Return the [X, Y] coordinate for the center point of the cell that contains the specified text.  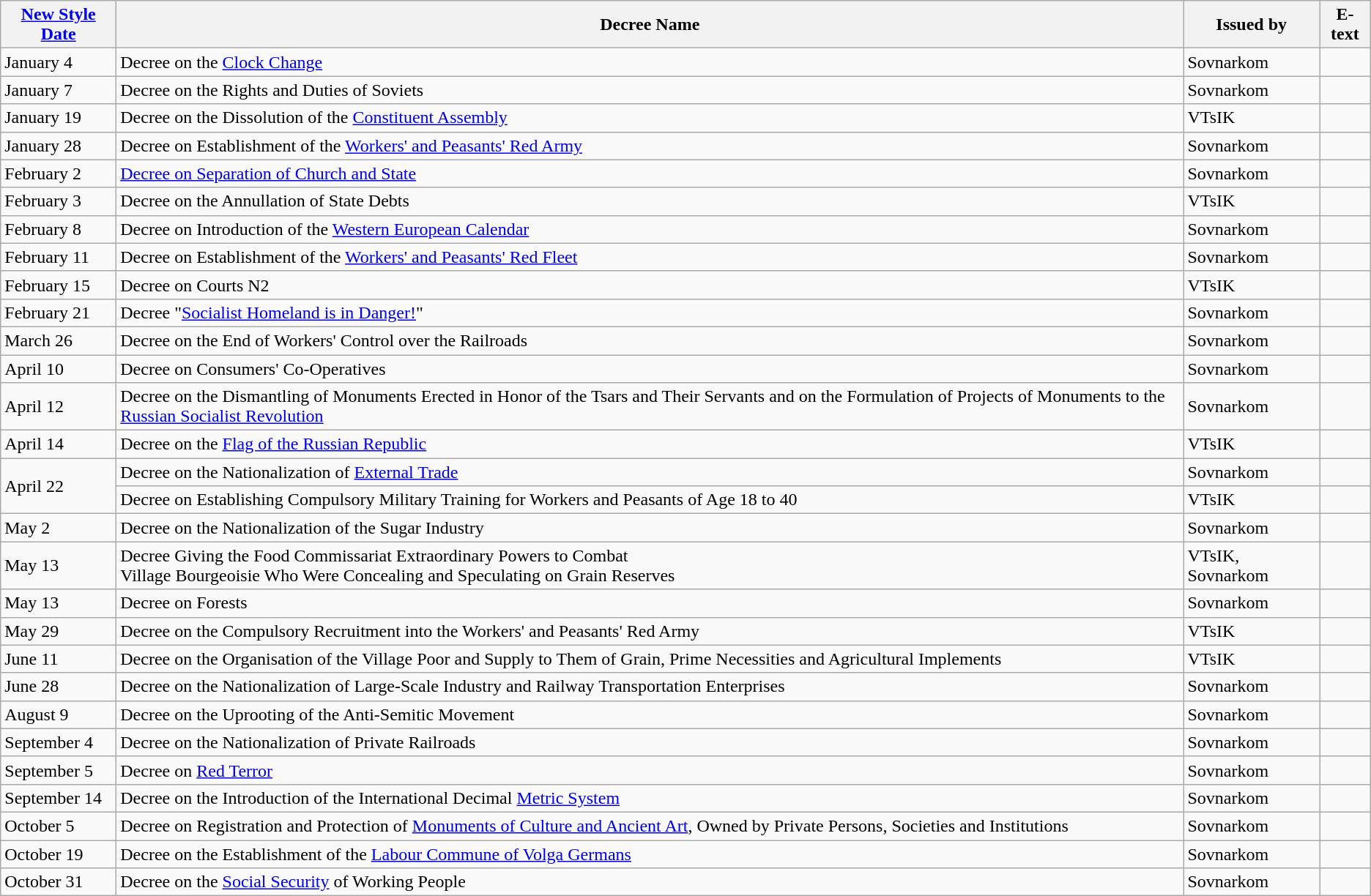
Decree "Socialist Homeland is in Danger!" [650, 313]
January 28 [59, 146]
January 4 [59, 62]
Decree on Separation of Church and State [650, 173]
Decree on Establishment of the Workers' and Peasants' Red Fleet [650, 257]
Decree on the Nationalization of Large-Scale Industry and Railway Transportation Enterprises [650, 687]
Decree Giving the Food Commissariat Extraordinary Powers to CombatVillage Bourgeoisie Who Were Concealing and Speculating on Grain Reserves [650, 565]
June 28 [59, 687]
Decree on the Establishment of the Labour Commune of Volga Germans [650, 854]
Decree on the Introduction of the International Decimal Metric System [650, 798]
Decree on Forests [650, 603]
Issued by [1252, 25]
Decree on the End of Workers' Control over the Railroads [650, 340]
Decree on Establishing Compulsory Military Training for Workers and Peasants of Age 18 to 40 [650, 500]
April 10 [59, 368]
Decree on the Nationalization of External Trade [650, 472]
Decree on the Compulsory Recruitment into the Workers' and Peasants' Red Army [650, 631]
February 15 [59, 285]
May 29 [59, 631]
October 31 [59, 882]
Decree on Introduction of the Western European Calendar [650, 229]
Decree on Consumers' Co-Operatives [650, 368]
May 2 [59, 528]
October 19 [59, 854]
February 21 [59, 313]
Decree on the Nationalization of the Sugar Industry [650, 528]
March 26 [59, 340]
Decree on Establishment of the Workers' and Peasants' Red Army [650, 146]
September 14 [59, 798]
Decree Name [650, 25]
Decree on the Nationalization of Private Railroads [650, 742]
January 7 [59, 90]
September 4 [59, 742]
Decree on the Organisation of the Village Poor and Supply to Them of Grain, Prime Necessities and Agricultural Implements [650, 659]
April 12 [59, 407]
Decree on Courts N2 [650, 285]
April 22 [59, 486]
Decree on Red Terror [650, 770]
August 9 [59, 714]
February 8 [59, 229]
Decree on the Dissolution of the Constituent Assembly [650, 118]
February 3 [59, 201]
February 2 [59, 173]
Decree on the Annullation of State Debts [650, 201]
Decree on Registration and Protection of Monuments of Culture and Ancient Art, Owned by Private Persons, Societies and Institutions [650, 826]
Decree on the Flag of the Russian Republic [650, 444]
Decree on the Uprooting of the Anti-Semitic Movement [650, 714]
Decree on the Clock Change [650, 62]
E-text [1345, 25]
February 11 [59, 257]
April 14 [59, 444]
January 19 [59, 118]
September 5 [59, 770]
VTsIK, Sovnarkom [1252, 565]
Decree on the Social Security of Working People [650, 882]
New Style Date [59, 25]
Decree on the Rights and Duties of Soviets [650, 90]
June 11 [59, 659]
October 5 [59, 826]
